Determine the (x, y) coordinate at the center of the cell enclosing the given text.  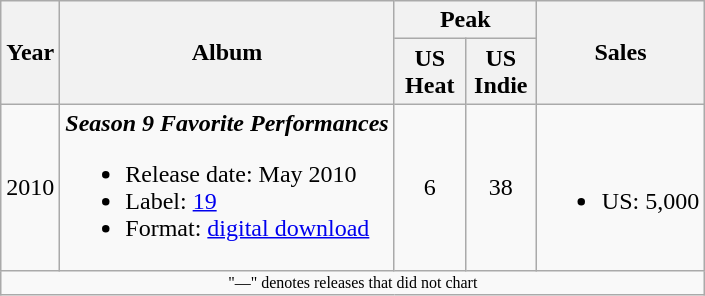
2010 (30, 188)
"—" denotes releases that did not chart (353, 283)
US: 5,000 (620, 188)
USHeat (430, 72)
38 (500, 188)
USIndie (500, 72)
6 (430, 188)
Album (227, 52)
Sales (620, 52)
Year (30, 52)
Peak (465, 20)
Season 9 Favorite PerformancesRelease date: May 2010Label: 19Format: digital download (227, 188)
